Identify which cell holds the provided text, then report its (X, Y) central coordinate. 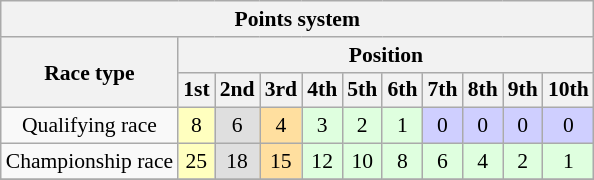
Race type (90, 72)
8th (483, 90)
3 (322, 126)
7th (442, 90)
Points system (298, 19)
18 (238, 162)
6th (402, 90)
4th (322, 90)
Championship race (90, 162)
9th (523, 90)
25 (196, 162)
15 (282, 162)
5th (362, 90)
12 (322, 162)
2nd (238, 90)
3rd (282, 90)
Position (386, 55)
10 (362, 162)
1st (196, 90)
10th (568, 90)
Qualifying race (90, 126)
